For the text-containing cell, return its midpoint in [x, y] coordinate format. 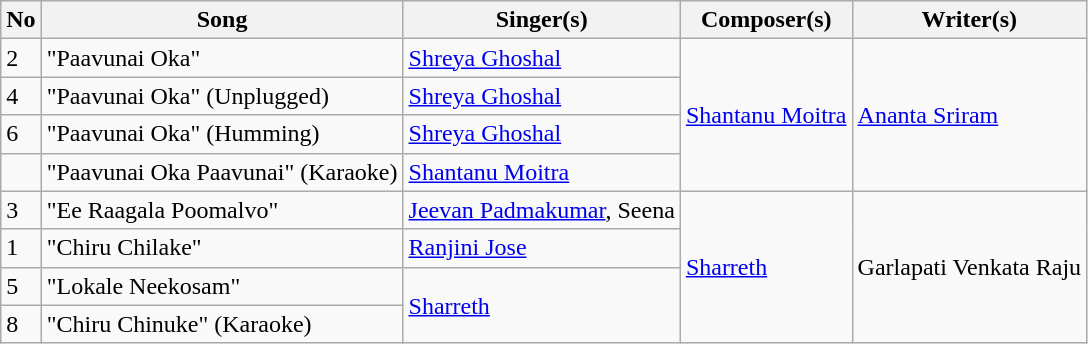
3 [21, 210]
4 [21, 96]
"Paavunai Oka Paavunai" (Karaoke) [222, 172]
"Ee Raagala Poomalvo" [222, 210]
"Paavunai Oka" (Unplugged) [222, 96]
"Chiru Chilake" [222, 248]
Garlapati Venkata Raju [970, 267]
"Paavunai Oka" (Humming) [222, 134]
1 [21, 248]
Composer(s) [766, 20]
"Chiru Chinuke" (Karaoke) [222, 324]
Writer(s) [970, 20]
Song [222, 20]
Singer(s) [542, 20]
Ananta Sriram [970, 115]
No [21, 20]
2 [21, 58]
8 [21, 324]
"Lokale Neekosam" [222, 286]
5 [21, 286]
"Paavunai Oka" [222, 58]
Ranjini Jose [542, 248]
Jeevan Padmakumar, Seena [542, 210]
6 [21, 134]
